Determine the (x, y) coordinate at the center of the cell enclosing the given text.  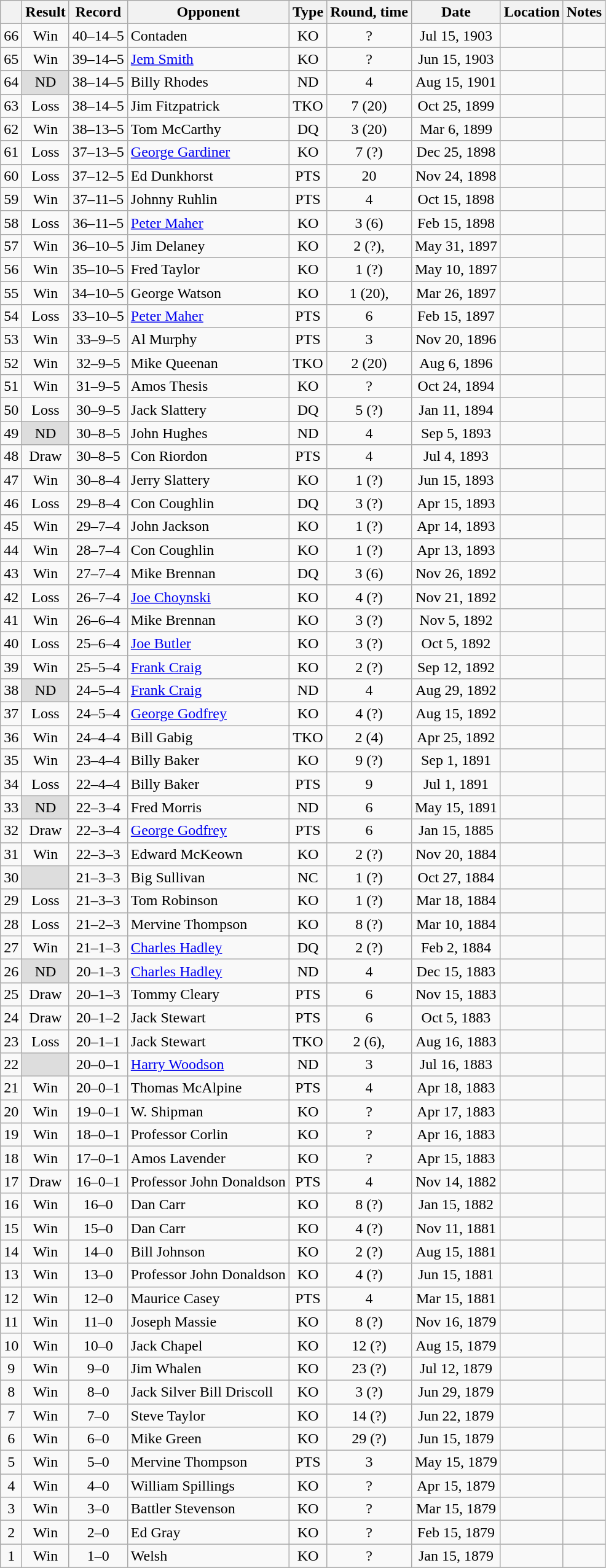
Jim Fitzpatrick (208, 106)
17 (11, 1182)
59 (11, 199)
Jack Slattery (208, 410)
Sep 1, 1891 (456, 761)
Edward McKeown (208, 854)
9 (?) (369, 761)
36–10–5 (98, 246)
Apr 18, 1883 (456, 1088)
8 (11, 1392)
Al Murphy (208, 340)
2 (6), (369, 1041)
Date (456, 12)
NC (307, 877)
Jack Chapel (208, 1345)
Apr 15, 1893 (456, 503)
W. Shipman (208, 1111)
Jun 29, 1879 (456, 1392)
Opponent (208, 12)
27 (11, 947)
28 (11, 924)
Mike Queenan (208, 363)
38–13–5 (98, 129)
George Watson (208, 293)
11–0 (98, 1322)
21–1–3 (98, 947)
John Hughes (208, 433)
Ed Gray (208, 1532)
33–10–5 (98, 316)
Tommy Cleary (208, 994)
Jan 15, 1879 (456, 1556)
40 (11, 643)
32–9–5 (98, 363)
Nov 11, 1881 (456, 1228)
37–11–5 (98, 199)
32 (11, 831)
26–7–4 (98, 597)
Welsh (208, 1556)
Amos Thesis (208, 386)
34 (11, 784)
Nov 21, 1892 (456, 597)
Nov 15, 1883 (456, 994)
7 (?) (369, 152)
18–0–1 (98, 1135)
30 (11, 877)
49 (11, 433)
2 (11, 1532)
28–7–4 (98, 550)
Apr 13, 1893 (456, 550)
Nov 20, 1896 (456, 340)
Nov 16, 1879 (456, 1322)
14 (11, 1252)
Ed Dunkhorst (208, 176)
Joe Choynski (208, 597)
Jun 15, 1903 (456, 59)
24–4–4 (98, 737)
5–0 (98, 1462)
Mar 15, 1881 (456, 1298)
33–9–5 (98, 340)
Jun 15, 1881 (456, 1275)
17–0–1 (98, 1158)
20–1–1 (98, 1041)
Jem Smith (208, 59)
13 (11, 1275)
26 (11, 971)
16 (11, 1205)
Nov 14, 1882 (456, 1182)
64 (11, 82)
44 (11, 550)
Apr 15, 1883 (456, 1158)
55 (11, 293)
Mar 10, 1884 (456, 924)
George Gardiner (208, 152)
Jim Delaney (208, 246)
30–9–5 (98, 410)
12 (11, 1298)
30–8–4 (98, 480)
23–4–4 (98, 761)
16–0–1 (98, 1182)
38 (11, 691)
42 (11, 597)
2 (?), (369, 246)
Jan 11, 1894 (456, 410)
41 (11, 620)
John Jackson (208, 527)
26–6–4 (98, 620)
12–0 (98, 1298)
Jun 22, 1879 (456, 1415)
3 (20) (369, 129)
Apr 25, 1892 (456, 737)
46 (11, 503)
61 (11, 152)
Feb 15, 1897 (456, 316)
36 (11, 737)
Apr 16, 1883 (456, 1135)
14 (?) (369, 1415)
31 (11, 854)
Feb 15, 1898 (456, 222)
Round, time (369, 12)
45 (11, 527)
Contaden (208, 36)
2–0 (98, 1532)
Battler Stevenson (208, 1509)
Oct 5, 1892 (456, 643)
21 (11, 1088)
Jul 12, 1879 (456, 1368)
Record (98, 12)
Tom Robinson (208, 901)
Aug 15, 1901 (456, 82)
10 (11, 1345)
Billy Rhodes (208, 82)
22–4–4 (98, 784)
8–0 (98, 1392)
2 (4) (369, 737)
10–0 (98, 1345)
Dec 25, 1898 (456, 152)
Bill Johnson (208, 1252)
19–0–1 (98, 1111)
Apr 15, 1879 (456, 1486)
23 (11, 1041)
15–0 (98, 1228)
Nov 20, 1884 (456, 854)
Apr 14, 1893 (456, 527)
7 (20) (369, 106)
Fred Taylor (208, 269)
3–0 (98, 1509)
Aug 16, 1883 (456, 1041)
58 (11, 222)
Jul 16, 1883 (456, 1065)
Dec 15, 1883 (456, 971)
25 (11, 994)
37–12–5 (98, 176)
57 (11, 246)
Big Sullivan (208, 877)
53 (11, 340)
Aug 15, 1892 (456, 714)
51 (11, 386)
29–8–4 (98, 503)
Thomas McAlpine (208, 1088)
Mike Green (208, 1439)
May 15, 1891 (456, 807)
34–10–5 (98, 293)
25–6–4 (98, 643)
11 (11, 1322)
Amos Lavender (208, 1158)
29–7–4 (98, 527)
1 (11, 1556)
Maurice Casey (208, 1298)
Joe Butler (208, 643)
Jan 15, 1885 (456, 831)
Oct 27, 1884 (456, 877)
Jun 15, 1879 (456, 1439)
47 (11, 480)
21–2–3 (98, 924)
Steve Taylor (208, 1415)
65 (11, 59)
Type (307, 12)
35 (11, 761)
22 (11, 1065)
35–10–5 (98, 269)
Nov 24, 1898 (456, 176)
Feb 2, 1884 (456, 947)
Johnny Ruhlin (208, 199)
6–0 (98, 1439)
Oct 5, 1883 (456, 1017)
25–5–4 (98, 667)
Bill Gabig (208, 737)
May 31, 1897 (456, 246)
24 (11, 1017)
Nov 26, 1892 (456, 573)
7–0 (98, 1415)
Harry Woodson (208, 1065)
29 (11, 901)
Oct 25, 1899 (456, 106)
William Spillings (208, 1486)
19 (11, 1135)
52 (11, 363)
Mar 15, 1879 (456, 1509)
Nov 5, 1892 (456, 620)
Feb 15, 1879 (456, 1532)
31–9–5 (98, 386)
Oct 24, 1894 (456, 386)
Professor Corlin (208, 1135)
Jack Silver Bill Driscoll (208, 1392)
37 (11, 714)
May 10, 1897 (456, 269)
Oct 15, 1898 (456, 199)
43 (11, 573)
54 (11, 316)
Result (45, 12)
Aug 6, 1896 (456, 363)
33 (11, 807)
39 (11, 667)
62 (11, 129)
Notes (584, 12)
9–0 (98, 1368)
Jim Whalen (208, 1368)
Apr 17, 1883 (456, 1111)
Joseph Massie (208, 1322)
4–0 (98, 1486)
63 (11, 106)
Sep 12, 1892 (456, 667)
5 (11, 1462)
16–0 (98, 1205)
Mar 18, 1884 (456, 901)
1–0 (98, 1556)
37–13–5 (98, 152)
Mar 26, 1897 (456, 293)
18 (11, 1158)
15 (11, 1228)
Mar 6, 1899 (456, 129)
Con Riordon (208, 457)
Aug 15, 1879 (456, 1345)
27–7–4 (98, 573)
40–14–5 (98, 36)
Jul 15, 1903 (456, 36)
Jul 4, 1893 (456, 457)
12 (?) (369, 1345)
Jerry Slattery (208, 480)
Location (532, 12)
60 (11, 176)
13–0 (98, 1275)
48 (11, 457)
1 (20), (369, 293)
Fred Morris (208, 807)
66 (11, 36)
Jun 15, 1893 (456, 480)
56 (11, 269)
50 (11, 410)
20–1–2 (98, 1017)
5 (?) (369, 410)
14–0 (98, 1252)
2 (20) (369, 363)
May 15, 1879 (456, 1462)
29 (?) (369, 1439)
Aug 15, 1881 (456, 1252)
36–11–5 (98, 222)
22–3–3 (98, 854)
23 (?) (369, 1368)
Jul 1, 1891 (456, 784)
Jan 15, 1882 (456, 1205)
Tom McCarthy (208, 129)
Sep 5, 1893 (456, 433)
7 (11, 1415)
39–14–5 (98, 59)
Aug 29, 1892 (456, 691)
